Search for the cell housing the specified text and yield its (x, y) center coordinate. 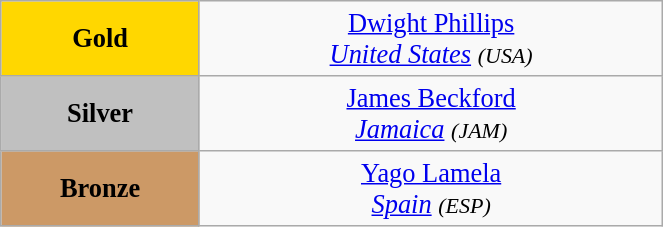
Bronze (100, 188)
Yago LamelaSpain (ESP) (430, 188)
Dwight PhillipsUnited States (USA) (430, 38)
James BeckfordJamaica (JAM) (430, 112)
Gold (100, 38)
Silver (100, 112)
